Identify which cell holds the provided text, then report its (X, Y) central coordinate. 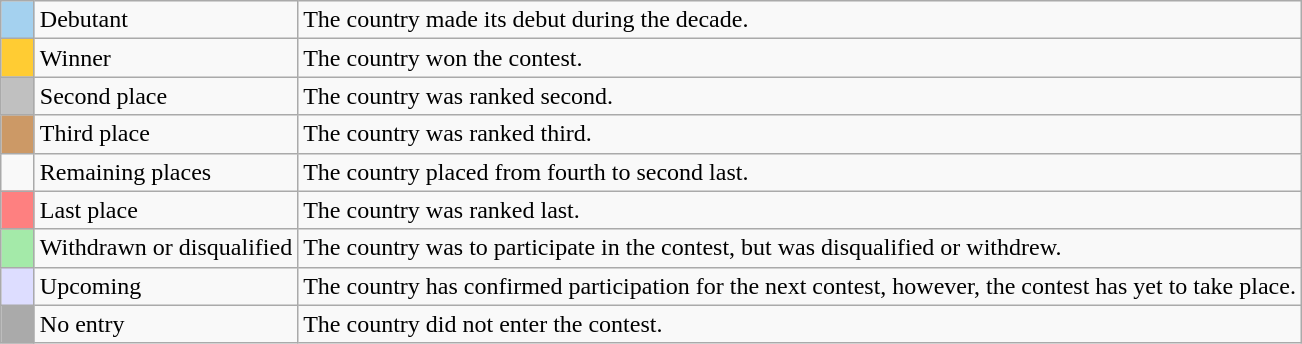
No entry (166, 324)
Third place (166, 134)
Winner (166, 58)
Upcoming (166, 286)
The country was to participate in the contest, but was disqualified or withdrew. (800, 248)
Remaining places (166, 172)
Last place (166, 210)
The country was ranked last. (800, 210)
Debutant (166, 20)
The country has confirmed participation for the next contest, however, the contest has yet to take place. (800, 286)
The country was ranked second. (800, 96)
Second place (166, 96)
The country was ranked third. (800, 134)
The country won the contest. (800, 58)
The country placed from fourth to second last. (800, 172)
The country made its debut during the decade. (800, 20)
The country did not enter the contest. (800, 324)
Withdrawn or disqualified (166, 248)
